Pinpoint the cell where the given text exists, returning its [x, y] midpoint coordinate. 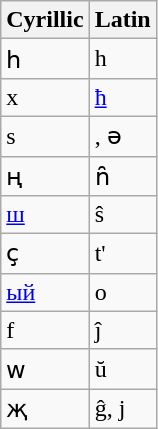
ԝ [45, 369]
o [122, 292]
ѕ [45, 136]
ĵ [122, 330]
ш [45, 215]
һ [45, 59]
n̑ [122, 176]
ҫ [45, 254]
ĝ, j [122, 409]
ŝ [122, 215]
, ә [122, 136]
Latin [122, 20]
ŭ [122, 369]
җ [45, 409]
Cyrillic [45, 20]
h [122, 59]
ħ [122, 97]
t' [122, 254]
х [45, 97]
f [45, 330]
ый [45, 292]
ң [45, 176]
